Return [X, Y] of the center of cell containing provided text 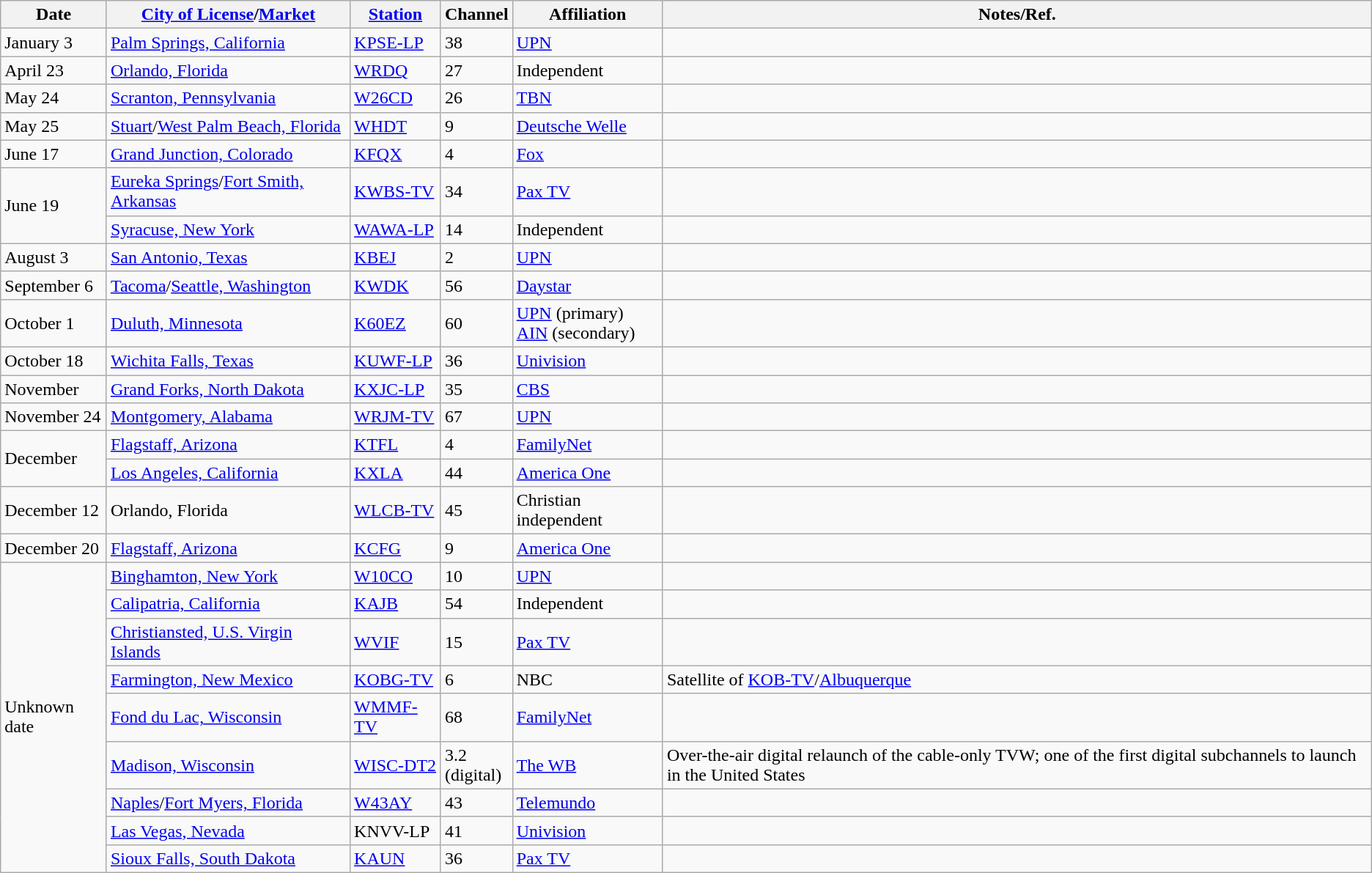
WHDT [396, 126]
Date [54, 15]
26 [476, 98]
Duluth, Minnesota [228, 323]
KXJC-LP [396, 389]
August 3 [54, 257]
Affiliation [588, 15]
W26CD [396, 98]
Over-the-air digital relaunch of the cable-only TVW; one of the first digital subchannels to launch in the United States [1017, 765]
WRJM-TV [396, 417]
Stuart/West Palm Beach, Florida [228, 126]
14 [476, 229]
KFQX [396, 154]
38 [476, 43]
KXLA [396, 473]
44 [476, 473]
Grand Junction, Colorado [228, 154]
KWDK [396, 285]
KWBS-TV [396, 192]
KTFL [396, 445]
City of License/Market [228, 15]
UPN (primary) AIN (secondary) [588, 323]
December 20 [54, 548]
6 [476, 679]
KUWF-LP [396, 361]
45 [476, 510]
KOBG-TV [396, 679]
Unknown date [54, 718]
Binghamton, New York [228, 576]
Montgomery, Alabama [228, 417]
Palm Springs, California [228, 43]
Scranton, Pennsylvania [228, 98]
December 12 [54, 510]
KNVV-LP [396, 830]
KCFG [396, 548]
Deutsche Welle [588, 126]
KPSE-LP [396, 43]
41 [476, 830]
Satellite of KOB-TV/Albuquerque [1017, 679]
June 19 [54, 205]
Tacoma/Seattle, Washington [228, 285]
Calipatria, California [228, 604]
TBN [588, 98]
Grand Forks, North Dakota [228, 389]
WLCB-TV [396, 510]
60 [476, 323]
The WB [588, 765]
Telemundo [588, 803]
67 [476, 417]
KAUN [396, 858]
October 1 [54, 323]
Farmington, New Mexico [228, 679]
Christiansted, U.S. Virgin Islands [228, 642]
WAWA-LP [396, 229]
October 18 [54, 361]
April 23 [54, 70]
3.2 (digital) [476, 765]
K60EZ [396, 323]
May 25 [54, 126]
56 [476, 285]
Los Angeles, California [228, 473]
WRDQ [396, 70]
NBC [588, 679]
Christian independent [588, 510]
Notes/Ref. [1017, 15]
Fond du Lac, Wisconsin [228, 717]
10 [476, 576]
WVIF [396, 642]
Madison, Wisconsin [228, 765]
2 [476, 257]
15 [476, 642]
May 24 [54, 98]
Eureka Springs/Fort Smith, Arkansas [228, 192]
KAJB [396, 604]
November [54, 389]
35 [476, 389]
November 24 [54, 417]
June 17 [54, 154]
September 6 [54, 285]
December [54, 459]
68 [476, 717]
43 [476, 803]
KBEJ [396, 257]
CBS [588, 389]
WISC-DT2 [396, 765]
Naples/Fort Myers, Florida [228, 803]
Channel [476, 15]
34 [476, 192]
W10CO [396, 576]
54 [476, 604]
Syracuse, New York [228, 229]
Las Vegas, Nevada [228, 830]
Wichita Falls, Texas [228, 361]
WMMF-TV [396, 717]
Daystar [588, 285]
San Antonio, Texas [228, 257]
Sioux Falls, South Dakota [228, 858]
Fox [588, 154]
Station [396, 15]
W43AY [396, 803]
January 3 [54, 43]
27 [476, 70]
